For the text-containing cell, return its midpoint in (x, y) coordinate format. 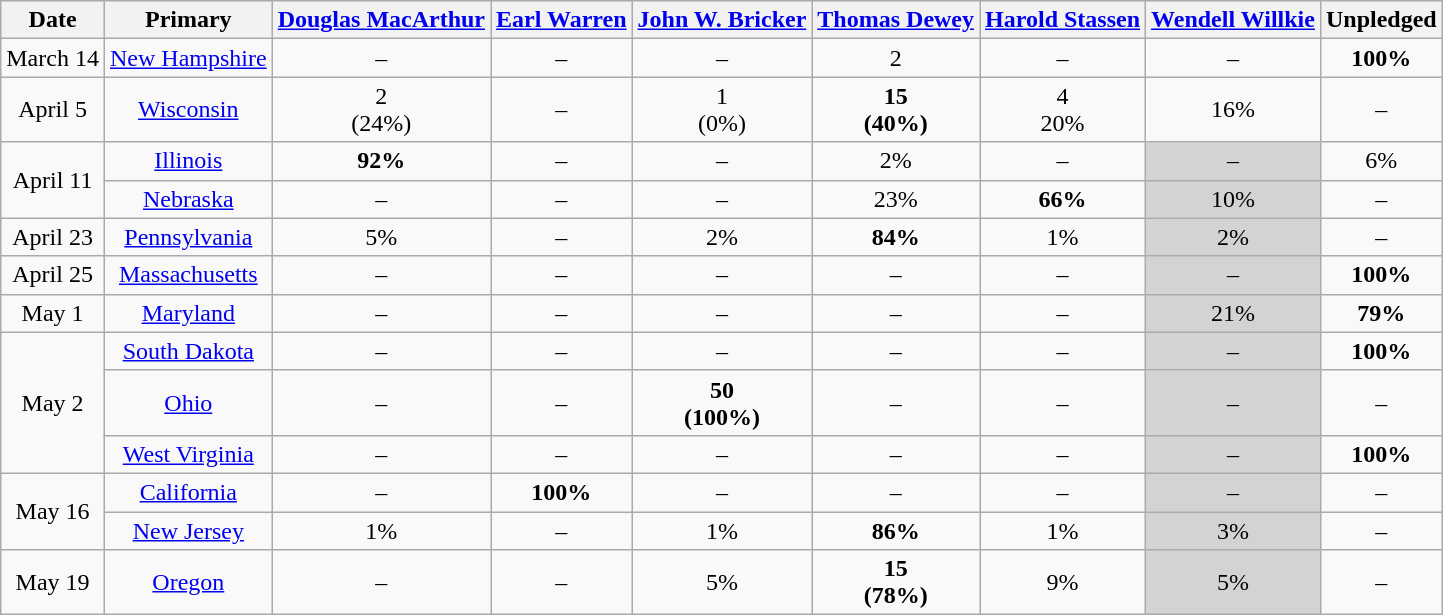
21% (1234, 313)
April 25 (53, 275)
10% (1234, 199)
Douglas MacArthur (381, 20)
May 16 (53, 511)
April 11 (53, 180)
Thomas Dewey (896, 20)
John W. Bricker (722, 20)
9% (1063, 582)
May 1 (53, 313)
Maryland (188, 313)
16% (1234, 110)
84% (896, 237)
May 19 (53, 582)
6% (1381, 161)
South Dakota (188, 351)
Oregon (188, 582)
Ohio (188, 402)
Primary (188, 20)
66% (1063, 199)
Earl Warren (562, 20)
420% (1063, 110)
March 14 (53, 58)
2(24%) (381, 110)
Massachusetts (188, 275)
New Hampshire (188, 58)
Wisconsin (188, 110)
92% (381, 161)
Illinois (188, 161)
May 2 (53, 402)
April 23 (53, 237)
1(0%) (722, 110)
3% (1234, 531)
Nebraska (188, 199)
2 (896, 58)
New Jersey (188, 531)
Harold Stassen (1063, 20)
Pennsylvania (188, 237)
79% (1381, 313)
86% (896, 531)
Unpledged (1381, 20)
April 5 (53, 110)
15(40%) (896, 110)
50(100%) (722, 402)
15(78%) (896, 582)
Date (53, 20)
Wendell Willkie (1234, 20)
California (188, 492)
23% (896, 199)
West Virginia (188, 454)
